Determine the [X, Y] coordinate at the center of the cell enclosing the given text.  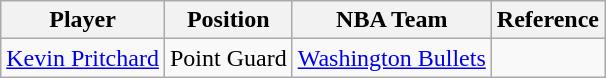
NBA Team [392, 20]
Player [83, 20]
Reference [548, 20]
Point Guard [228, 58]
Washington Bullets [392, 58]
Position [228, 20]
Kevin Pritchard [83, 58]
